Identify which cell holds the provided text, then report its (X, Y) central coordinate. 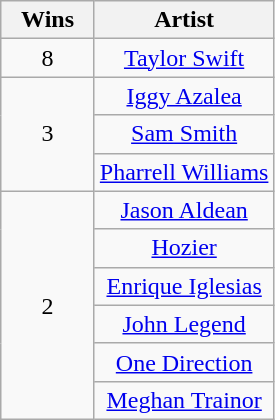
Jason Aldean (184, 210)
2 (48, 305)
8 (48, 58)
Meghan Trainor (184, 400)
Enrique Iglesias (184, 286)
Hozier (184, 248)
One Direction (184, 362)
John Legend (184, 324)
Iggy Azalea (184, 96)
Sam Smith (184, 134)
Pharrell Williams (184, 172)
Artist (184, 20)
Taylor Swift (184, 58)
3 (48, 134)
Wins (48, 20)
